Find where the given text appears and provide that cell's center as (x, y) coordinate. 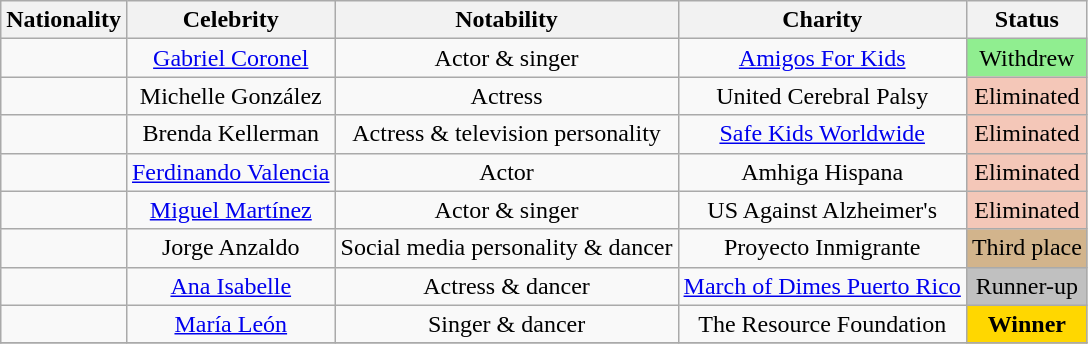
Jorge Anzaldo (230, 248)
Third place (1026, 248)
Status (1026, 20)
Winner (1026, 324)
Michelle González (230, 96)
United Cerebral Palsy (822, 96)
Ferdinando Valencia (230, 172)
Nationality (64, 20)
Miguel Martínez (230, 210)
The Resource Foundation (822, 324)
Actress (506, 96)
María León (230, 324)
Safe Kids Worldwide (822, 134)
Amhiga Hispana (822, 172)
Charity (822, 20)
Social media personality & dancer (506, 248)
Actress & dancer (506, 286)
Proyecto Inmigrante (822, 248)
Singer & dancer (506, 324)
Runner-up (1026, 286)
Ana Isabelle (230, 286)
Amigos For Kids (822, 58)
Actor (506, 172)
Brenda Kellerman (230, 134)
US Against Alzheimer's (822, 210)
Withdrew (1026, 58)
Notability (506, 20)
March of Dimes Puerto Rico (822, 286)
Celebrity (230, 20)
Actress & television personality (506, 134)
Gabriel Coronel (230, 58)
